Scan for the cell matching the given text and deliver its [x, y] coordinate at center. 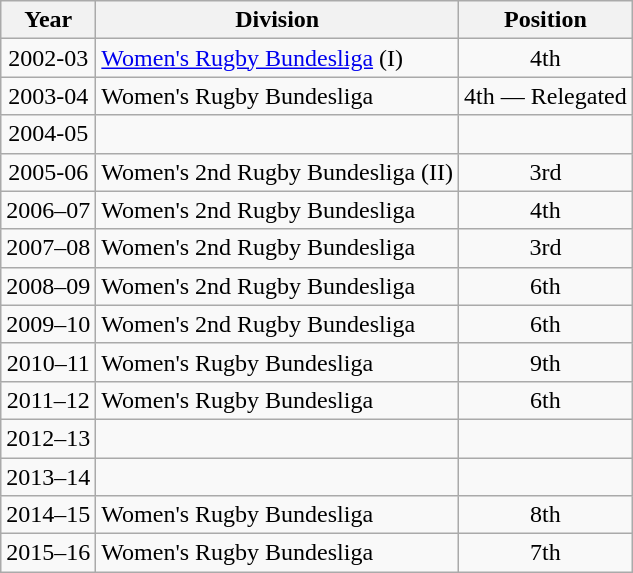
Women's Rugby Bundesliga (I) [278, 58]
2012–13 [48, 438]
9th [546, 362]
2010–11 [48, 362]
2013–14 [48, 477]
7th [546, 553]
2005-06 [48, 172]
2007–08 [48, 248]
Position [546, 20]
8th [546, 515]
Division [278, 20]
2002-03 [48, 58]
4th — Relegated [546, 96]
2014–15 [48, 515]
Women's 2nd Rugby Bundesliga (II) [278, 172]
2006–07 [48, 210]
2009–10 [48, 324]
2003-04 [48, 96]
2004-05 [48, 134]
Year [48, 20]
2008–09 [48, 286]
2011–12 [48, 400]
2015–16 [48, 553]
